Locate the cell with the specified text and output its [X, Y] center coordinate. 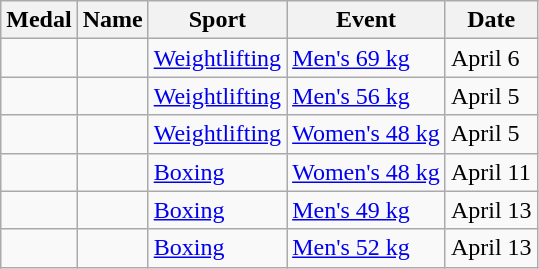
Men's 56 kg [366, 96]
Men's 52 kg [366, 248]
Medal [39, 20]
April 6 [491, 58]
Men's 69 kg [366, 58]
April 11 [491, 172]
Date [491, 20]
Name [112, 20]
Men's 49 kg [366, 210]
Event [366, 20]
Sport [217, 20]
